For the text-containing cell, return its midpoint in [X, Y] coordinate format. 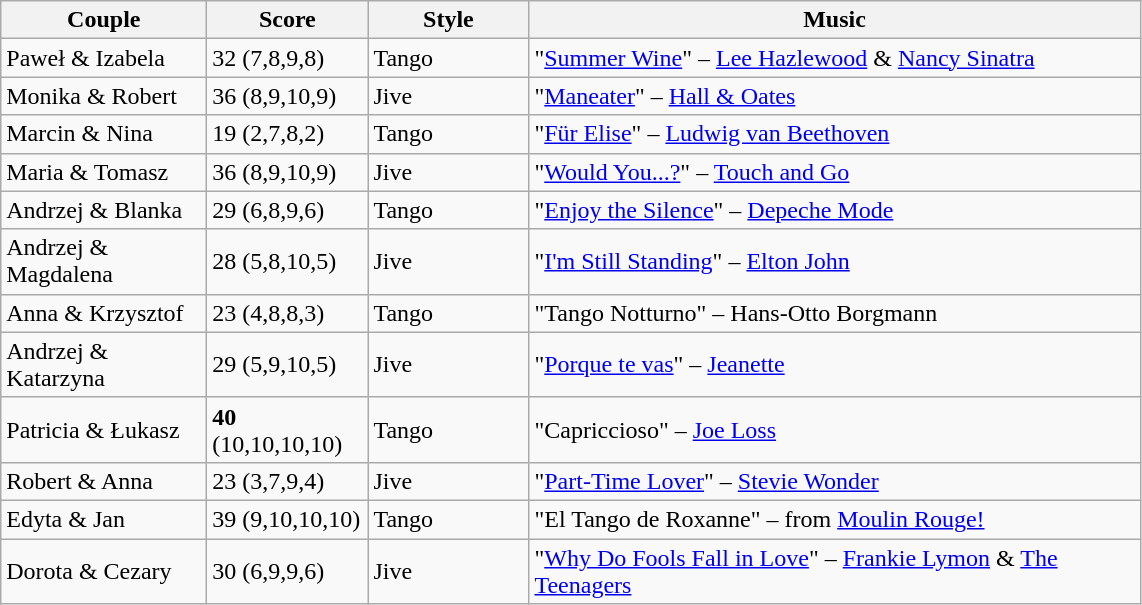
23 (3,7,9,4) [288, 481]
Robert & Anna [104, 481]
19 (2,7,8,2) [288, 134]
"Maneater" – Hall & Oates [834, 96]
32 (7,8,9,8) [288, 58]
"Summer Wine" – Lee Hazlewood & Nancy Sinatra [834, 58]
Dorota & Cezary [104, 570]
"Enjoy the Silence" – Depeche Mode [834, 210]
Maria & Tomasz [104, 172]
"Why Do Fools Fall in Love" – Frankie Lymon & The Teenagers [834, 570]
Monika & Robert [104, 96]
Paweł & Izabela [104, 58]
30 (6,9,9,6) [288, 570]
Music [834, 20]
40 (10,10,10,10) [288, 430]
"Would You...?" – Touch and Go [834, 172]
Score [288, 20]
"Tango Notturno" – Hans-Otto Borgmann [834, 313]
Patricia & Łukasz [104, 430]
29 (6,8,9,6) [288, 210]
"Porque te vas" – Jeanette [834, 364]
Andrzej & Blanka [104, 210]
39 (9,10,10,10) [288, 519]
29 (5,9,10,5) [288, 364]
23 (4,8,8,3) [288, 313]
"Für Elise" – Ludwig van Beethoven [834, 134]
Andrzej & Katarzyna [104, 364]
"Capriccioso" – Joe Loss [834, 430]
Edyta & Jan [104, 519]
"Part-Time Lover" – Stevie Wonder [834, 481]
Couple [104, 20]
28 (5,8,10,5) [288, 262]
Anna & Krzysztof [104, 313]
Style [448, 20]
Andrzej & Magdalena [104, 262]
"El Tango de Roxanne" – from Moulin Rouge! [834, 519]
"I'm Still Standing" – Elton John [834, 262]
Marcin & Nina [104, 134]
